Capture the cell that displays the provided text and extract its [X, Y] central coordinate. 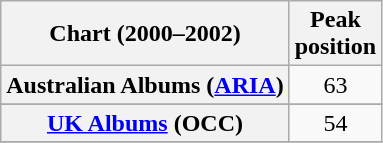
UK Albums (OCC) [145, 123]
Australian Albums (ARIA) [145, 85]
Peakposition [335, 34]
54 [335, 123]
Chart (2000–2002) [145, 34]
63 [335, 85]
